Return [X, Y] of the center of cell containing provided text 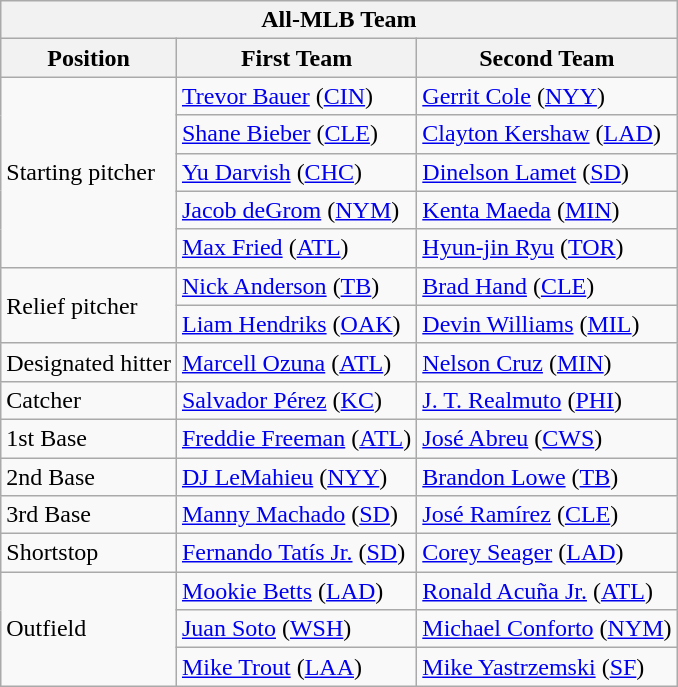
Mike Trout (LAA) [296, 667]
Fernando Tatís Jr. (SD) [296, 553]
Brad Hand (CLE) [547, 286]
Max Fried (ATL) [296, 248]
Shortstop [89, 553]
Brandon Lowe (TB) [547, 477]
José Abreu (CWS) [547, 438]
Jacob deGrom (NYM) [296, 210]
Juan Soto (WSH) [296, 629]
Relief pitcher [89, 305]
Hyun-jin Ryu (TOR) [547, 248]
DJ LeMahieu (NYY) [296, 477]
Mike Yastrzemski (SF) [547, 667]
Salvador Pérez (KC) [296, 400]
Mookie Betts (LAD) [296, 591]
Michael Conforto (NYM) [547, 629]
Nick Anderson (TB) [296, 286]
J. T. Realmuto (PHI) [547, 400]
Ronald Acuña Jr. (ATL) [547, 591]
Starting pitcher [89, 172]
3rd Base [89, 515]
All-MLB Team [339, 20]
Shane Bieber (CLE) [296, 134]
Outfield [89, 629]
Nelson Cruz (MIN) [547, 362]
Gerrit Cole (NYY) [547, 96]
2nd Base [89, 477]
Clayton Kershaw (LAD) [547, 134]
Freddie Freeman (ATL) [296, 438]
Liam Hendriks (OAK) [296, 324]
Dinelson Lamet (SD) [547, 172]
Manny Machado (SD) [296, 515]
Position [89, 58]
Catcher [89, 400]
Designated hitter [89, 362]
Trevor Bauer (CIN) [296, 96]
First Team [296, 58]
Corey Seager (LAD) [547, 553]
Second Team [547, 58]
Yu Darvish (CHC) [296, 172]
Kenta Maeda (MIN) [547, 210]
Marcell Ozuna (ATL) [296, 362]
José Ramírez (CLE) [547, 515]
1st Base [89, 438]
Devin Williams (MIL) [547, 324]
